Provide the [X, Y] coordinate of the cell's center where the given text is located.  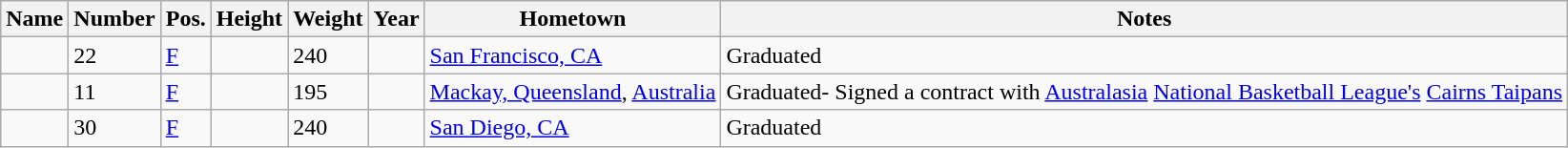
Name [34, 19]
Notes [1145, 19]
Graduated- Signed a contract with Australasia National Basketball League's Cairns Taipans [1145, 92]
11 [114, 92]
Height [249, 19]
Number [114, 19]
Mackay, Queensland, Australia [572, 92]
Pos. [185, 19]
30 [114, 128]
22 [114, 55]
San Francisco, CA [572, 55]
Hometown [572, 19]
San Diego, CA [572, 128]
Weight [328, 19]
195 [328, 92]
Year [397, 19]
